From the cell containing the given text, extract its center point as (X, Y) coordinate. 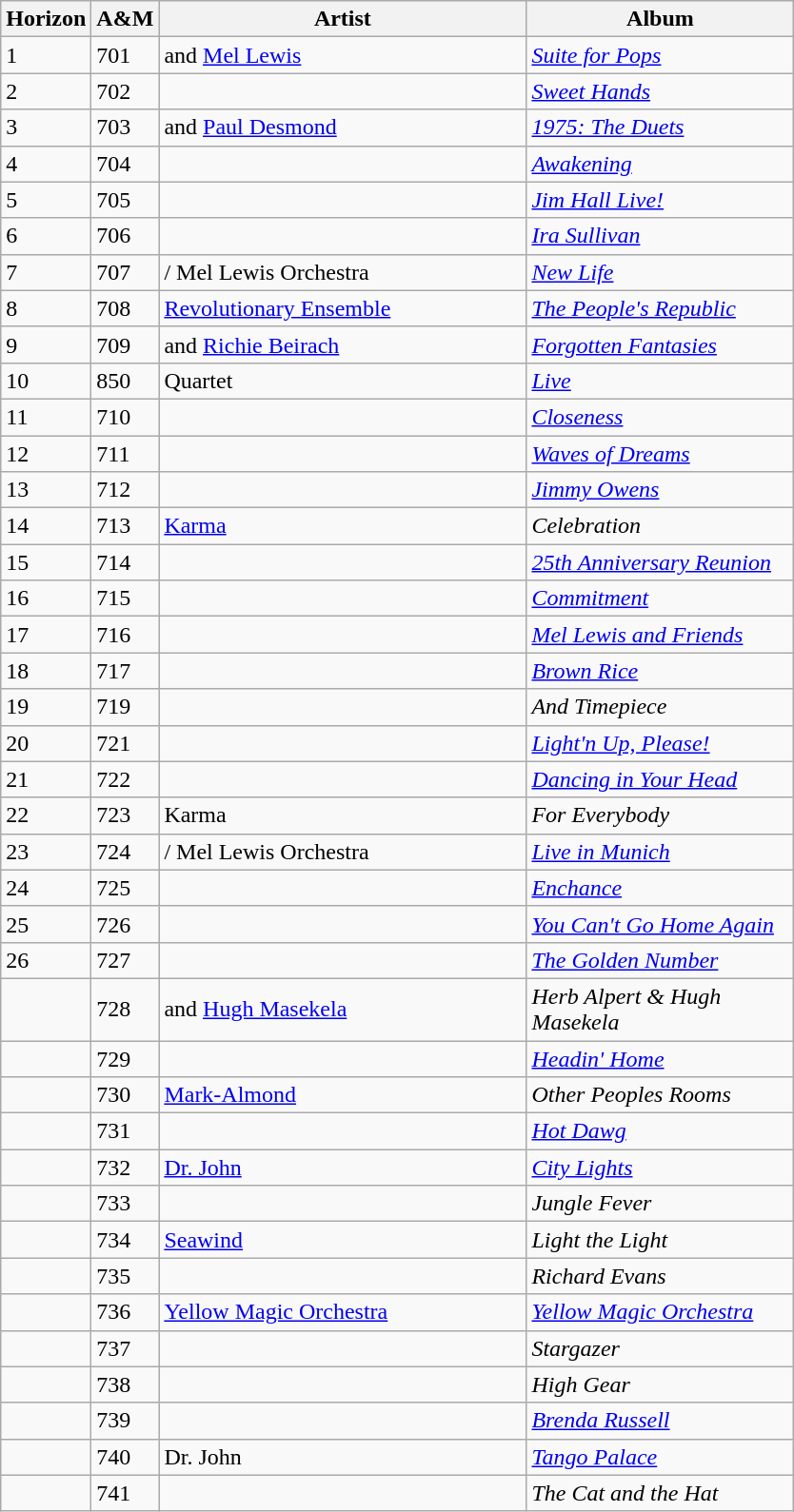
and Hugh Masekela (343, 1009)
and Richie Beirach (343, 344)
The People's Republic (661, 308)
Sweet Hands (661, 91)
736 (126, 1312)
717 (126, 671)
711 (126, 454)
716 (126, 635)
710 (126, 417)
1975: The Duets (661, 128)
The Golden Number (661, 960)
722 (126, 779)
Headin' Home (661, 1059)
and Mel Lewis (343, 55)
Tango Palace (661, 1457)
For Everybody (661, 815)
Light the Light (661, 1240)
12 (46, 454)
24 (46, 888)
715 (126, 599)
5 (46, 200)
739 (126, 1421)
Mel Lewis and Friends (661, 635)
Commitment (661, 599)
Stargazer (661, 1348)
26 (46, 960)
730 (126, 1095)
704 (126, 164)
Horizon (46, 19)
Album (661, 19)
16 (46, 599)
18 (46, 671)
Other Peoples Rooms (661, 1095)
1 (46, 55)
Ira Sullivan (661, 236)
19 (46, 707)
Mark-Almond (343, 1095)
707 (126, 272)
740 (126, 1457)
Waves of Dreams (661, 454)
Revolutionary Ensemble (343, 308)
709 (126, 344)
Celebration (661, 526)
714 (126, 562)
And Timepiece (661, 707)
Suite for Pops (661, 55)
Forgotten Fantasies (661, 344)
11 (46, 417)
737 (126, 1348)
725 (126, 888)
721 (126, 743)
734 (126, 1240)
Richard Evans (661, 1276)
Hot Dawg (661, 1131)
Dancing in Your Head (661, 779)
4 (46, 164)
Jimmy Owens (661, 490)
Awakening (661, 164)
23 (46, 852)
Enchance (661, 888)
726 (126, 924)
713 (126, 526)
High Gear (661, 1384)
14 (46, 526)
City Lights (661, 1168)
A&M (126, 19)
15 (46, 562)
733 (126, 1204)
741 (126, 1493)
You Can't Go Home Again (661, 924)
723 (126, 815)
731 (126, 1131)
2 (46, 91)
703 (126, 128)
20 (46, 743)
729 (126, 1059)
Light'n Up, Please! (661, 743)
17 (46, 635)
Live in Munich (661, 852)
705 (126, 200)
728 (126, 1009)
727 (126, 960)
22 (46, 815)
Live (661, 381)
and Paul Desmond (343, 128)
New Life (661, 272)
6 (46, 236)
706 (126, 236)
Brenda Russell (661, 1421)
Brown Rice (661, 671)
Seawind (343, 1240)
10 (46, 381)
724 (126, 852)
8 (46, 308)
Quartet (343, 381)
25th Anniversary Reunion (661, 562)
708 (126, 308)
701 (126, 55)
Closeness (661, 417)
Jim Hall Live! (661, 200)
21 (46, 779)
719 (126, 707)
Jungle Fever (661, 1204)
850 (126, 381)
732 (126, 1168)
712 (126, 490)
9 (46, 344)
The Cat and the Hat (661, 1493)
3 (46, 128)
25 (46, 924)
735 (126, 1276)
Artist (343, 19)
738 (126, 1384)
7 (46, 272)
702 (126, 91)
Herb Alpert & Hugh Masekela (661, 1009)
13 (46, 490)
